Scan for the cell matching the given text and deliver its [X, Y] coordinate at center. 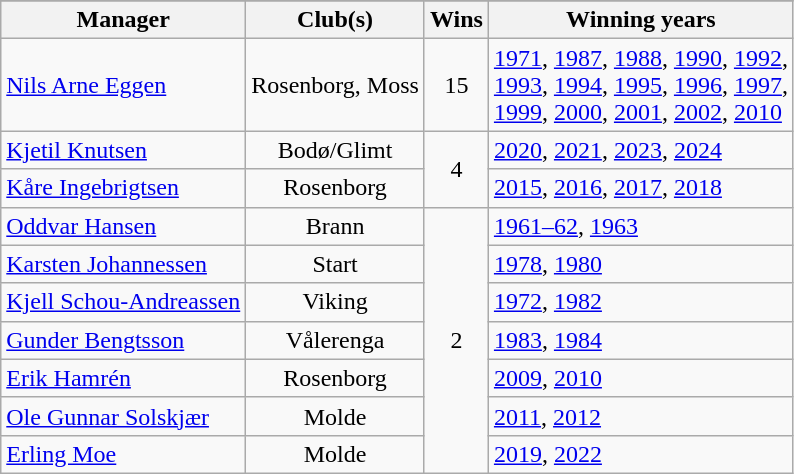
4 [456, 169]
Rosenborg, Moss [336, 85]
1983, 1984 [640, 340]
2009, 2010 [640, 378]
Vålerenga [336, 340]
Wins [456, 20]
2020, 2021, 2023, 2024 [640, 150]
Bodø/Glimt [336, 150]
1961–62, 1963 [640, 226]
1971, 1987, 1988, 1990, 1992, 1993, 1994, 1995, 1996, 1997, 1999, 2000, 2001, 2002, 2010 [640, 85]
Club(s) [336, 20]
1978, 1980 [640, 264]
1972, 1982 [640, 302]
Karsten Johannessen [124, 264]
Oddvar Hansen [124, 226]
Erling Moe [124, 454]
Erik Hamrén [124, 378]
Gunder Bengtsson [124, 340]
2011, 2012 [640, 416]
15 [456, 85]
2015, 2016, 2017, 2018 [640, 188]
Kjell Schou-Andreassen [124, 302]
Brann [336, 226]
2 [456, 340]
Manager [124, 20]
Winning years [640, 20]
Kåre Ingebrigtsen [124, 188]
Viking [336, 302]
Kjetil Knutsen [124, 150]
Start [336, 264]
2019, 2022 [640, 454]
Ole Gunnar Solskjær [124, 416]
Nils Arne Eggen [124, 85]
